For the text-containing cell, return its midpoint in [x, y] coordinate format. 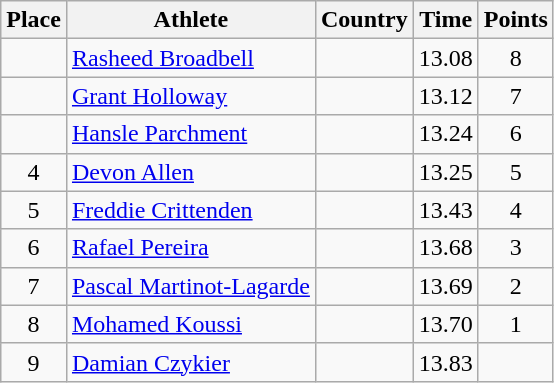
Pascal Martinot-Lagarde [190, 286]
Devon Allen [190, 172]
Points [516, 20]
Freddie Crittenden [190, 210]
13.08 [446, 58]
Hansle Parchment [190, 134]
13.43 [446, 210]
9 [34, 362]
1 [516, 324]
13.70 [446, 324]
Place [34, 20]
13.25 [446, 172]
3 [516, 248]
13.69 [446, 286]
Athlete [190, 20]
13.24 [446, 134]
2 [516, 286]
Time [446, 20]
13.83 [446, 362]
Rafael Pereira [190, 248]
Damian Czykier [190, 362]
Mohamed Koussi [190, 324]
13.12 [446, 96]
Country [364, 20]
Grant Holloway [190, 96]
13.68 [446, 248]
Rasheed Broadbell [190, 58]
